Extract the [x, y] coordinate from the center of the cell holding the provided text.  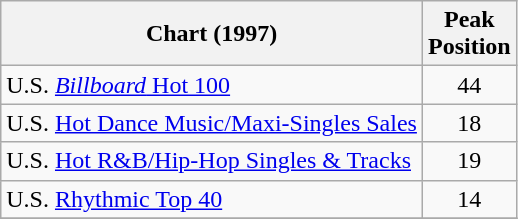
PeakPosition [469, 34]
U.S. Hot R&B/Hip-Hop Singles & Tracks [212, 161]
44 [469, 85]
U.S. Hot Dance Music/Maxi-Singles Sales [212, 123]
18 [469, 123]
14 [469, 199]
Chart (1997) [212, 34]
19 [469, 161]
U.S. Billboard Hot 100 [212, 85]
U.S. Rhythmic Top 40 [212, 199]
